Find where the given text appears and provide that cell's center as [X, Y] coordinate. 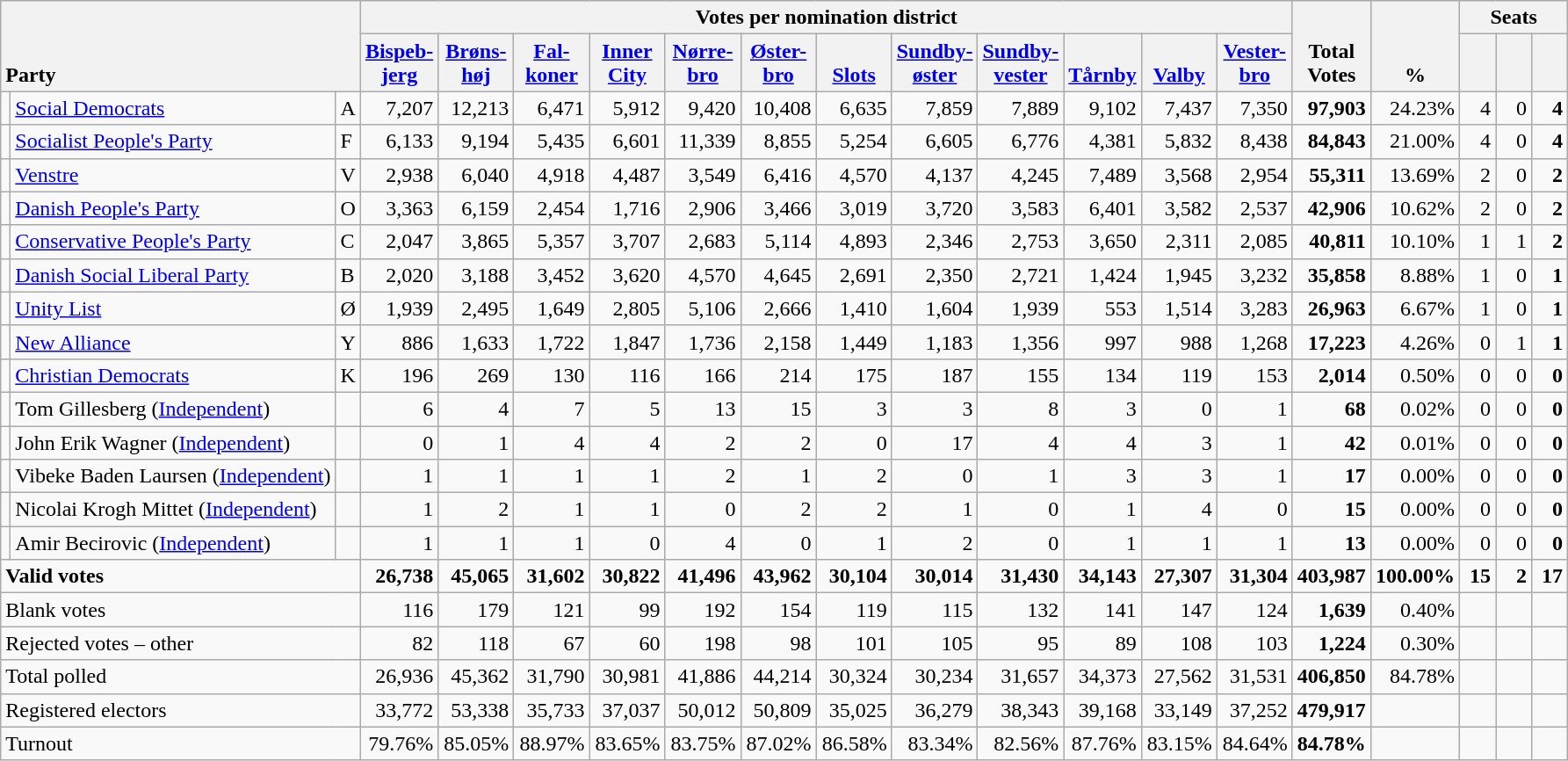
406,850 [1332, 677]
5,912 [627, 108]
198 [703, 643]
Nørre- bro [703, 63]
89 [1102, 643]
26,963 [1332, 308]
5 [627, 409]
2,311 [1179, 242]
6,605 [935, 141]
Seats [1513, 18]
31,790 [552, 677]
Sundby- øster [935, 63]
1,604 [935, 308]
2,906 [703, 208]
269 [476, 375]
26,738 [399, 576]
5,832 [1179, 141]
1,639 [1332, 610]
3,363 [399, 208]
Danish Social Liberal Party [173, 275]
2,346 [935, 242]
1,224 [1332, 643]
479,917 [1332, 710]
9,194 [476, 141]
4.26% [1414, 342]
3,650 [1102, 242]
% [1414, 46]
30,822 [627, 576]
21.00% [1414, 141]
83.34% [935, 743]
98 [778, 643]
5,114 [778, 242]
2,014 [1332, 375]
33,772 [399, 710]
13.69% [1414, 175]
130 [552, 375]
Inner City [627, 63]
60 [627, 643]
0.50% [1414, 375]
45,065 [476, 576]
3,620 [627, 275]
84,843 [1332, 141]
50,809 [778, 710]
82.56% [1021, 743]
7,350 [1254, 108]
30,981 [627, 677]
6,401 [1102, 208]
34,373 [1102, 677]
7,437 [1179, 108]
84.64% [1254, 743]
100.00% [1414, 576]
103 [1254, 643]
6,159 [476, 208]
154 [778, 610]
41,496 [703, 576]
39,168 [1102, 710]
31,304 [1254, 576]
3,283 [1254, 308]
10.10% [1414, 242]
4,137 [935, 175]
1,945 [1179, 275]
5,106 [703, 308]
6 [399, 409]
0.30% [1414, 643]
1,722 [552, 342]
4,381 [1102, 141]
87.76% [1102, 743]
Christian Democrats [173, 375]
68 [1332, 409]
F [348, 141]
7,207 [399, 108]
Turnout [181, 743]
Conservative People's Party [173, 242]
3,582 [1179, 208]
1,633 [476, 342]
44,214 [778, 677]
3,466 [778, 208]
Venstre [173, 175]
403,987 [1332, 576]
10,408 [778, 108]
0.40% [1414, 610]
0.01% [1414, 442]
7,859 [935, 108]
30,324 [854, 677]
8,855 [778, 141]
2,721 [1021, 275]
124 [1254, 610]
187 [935, 375]
Nicolai Krogh Mittet (Independent) [173, 510]
27,307 [1179, 576]
134 [1102, 375]
31,602 [552, 576]
Socialist People's Party [173, 141]
Y [348, 342]
6,635 [854, 108]
0.02% [1414, 409]
2,683 [703, 242]
83.65% [627, 743]
35,733 [552, 710]
175 [854, 375]
1,514 [1179, 308]
Amir Becirovic (Independent) [173, 543]
553 [1102, 308]
A [348, 108]
886 [399, 342]
Ø [348, 308]
33,149 [1179, 710]
6,471 [552, 108]
5,357 [552, 242]
10.62% [1414, 208]
118 [476, 643]
Unity List [173, 308]
Total Votes [1332, 46]
2,020 [399, 275]
192 [703, 610]
141 [1102, 610]
42,906 [1332, 208]
4,487 [627, 175]
40,811 [1332, 242]
8 [1021, 409]
8,438 [1254, 141]
2,047 [399, 242]
Brøns- høj [476, 63]
Tom Gillesberg (Independent) [173, 409]
83.15% [1179, 743]
83.75% [703, 743]
2,666 [778, 308]
6,776 [1021, 141]
196 [399, 375]
34,143 [1102, 576]
1,716 [627, 208]
3,452 [552, 275]
45,362 [476, 677]
V [348, 175]
87.02% [778, 743]
31,657 [1021, 677]
New Alliance [173, 342]
5,254 [854, 141]
43,962 [778, 576]
27,562 [1179, 677]
Sundby- vester [1021, 63]
37,037 [627, 710]
37,252 [1254, 710]
Valby [1179, 63]
6,601 [627, 141]
50,012 [703, 710]
82 [399, 643]
Bispeb- jerg [399, 63]
36,279 [935, 710]
Total polled [181, 677]
2,938 [399, 175]
88.97% [552, 743]
31,430 [1021, 576]
42 [1332, 442]
2,691 [854, 275]
105 [935, 643]
1,649 [552, 308]
2,085 [1254, 242]
7,889 [1021, 108]
55,311 [1332, 175]
3,720 [935, 208]
108 [1179, 643]
1,736 [703, 342]
30,234 [935, 677]
41,886 [703, 677]
John Erik Wagner (Independent) [173, 442]
1,847 [627, 342]
7,489 [1102, 175]
24.23% [1414, 108]
17,223 [1332, 342]
Blank votes [181, 610]
179 [476, 610]
147 [1179, 610]
67 [552, 643]
166 [703, 375]
12,213 [476, 108]
97,903 [1332, 108]
Øster- bro [778, 63]
79.76% [399, 743]
53,338 [476, 710]
5,435 [552, 141]
11,339 [703, 141]
26,936 [399, 677]
35,025 [854, 710]
B [348, 275]
38,343 [1021, 710]
3,549 [703, 175]
2,954 [1254, 175]
6.67% [1414, 308]
997 [1102, 342]
3,707 [627, 242]
2,753 [1021, 242]
30,014 [935, 576]
4,245 [1021, 175]
6,416 [778, 175]
Votes per nomination district [826, 18]
6,133 [399, 141]
153 [1254, 375]
3,583 [1021, 208]
4,893 [854, 242]
Social Democrats [173, 108]
2,537 [1254, 208]
2,454 [552, 208]
214 [778, 375]
3,568 [1179, 175]
1,268 [1254, 342]
9,420 [703, 108]
6,040 [476, 175]
30,104 [854, 576]
Vester- bro [1254, 63]
Party [181, 46]
Vibeke Baden Laursen (Independent) [173, 476]
85.05% [476, 743]
9,102 [1102, 108]
2,350 [935, 275]
115 [935, 610]
Slots [854, 63]
4,645 [778, 275]
3,188 [476, 275]
2,495 [476, 308]
99 [627, 610]
1,424 [1102, 275]
132 [1021, 610]
Danish People's Party [173, 208]
1,356 [1021, 342]
86.58% [854, 743]
K [348, 375]
2,158 [778, 342]
3,865 [476, 242]
31,531 [1254, 677]
Fal- koner [552, 63]
2,805 [627, 308]
35,858 [1332, 275]
155 [1021, 375]
121 [552, 610]
Registered electors [181, 710]
1,449 [854, 342]
1,183 [935, 342]
1,410 [854, 308]
3,232 [1254, 275]
Rejected votes – other [181, 643]
7 [552, 409]
101 [854, 643]
8.88% [1414, 275]
95 [1021, 643]
988 [1179, 342]
4,918 [552, 175]
3,019 [854, 208]
O [348, 208]
Tårnby [1102, 63]
Valid votes [181, 576]
C [348, 242]
